Identify which cell holds the provided text, then report its [X, Y] central coordinate. 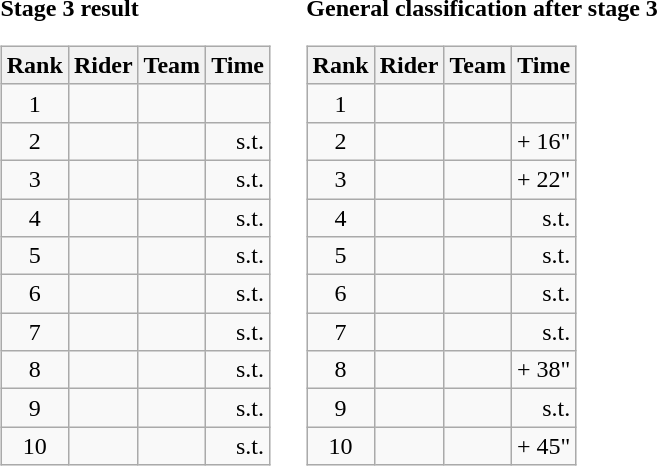
+ 22" [543, 179]
+ 16" [543, 141]
+ 45" [543, 446]
+ 38" [543, 370]
